Output the [X, Y] coordinate of the center of the cell containing the given text.  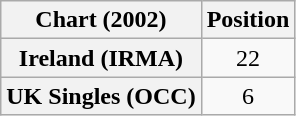
22 [248, 58]
UK Singles (OCC) [101, 96]
6 [248, 96]
Chart (2002) [101, 20]
Ireland (IRMA) [101, 58]
Position [248, 20]
